Scan for the cell matching the given text and deliver its [X, Y] coordinate at center. 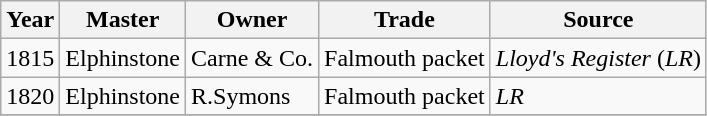
R.Symons [252, 96]
Lloyd's Register (LR) [598, 58]
Owner [252, 20]
Master [123, 20]
1820 [30, 96]
Year [30, 20]
Trade [405, 20]
LR [598, 96]
1815 [30, 58]
Source [598, 20]
Carne & Co. [252, 58]
